Locate the cell with the specified text and output its (x, y) center coordinate. 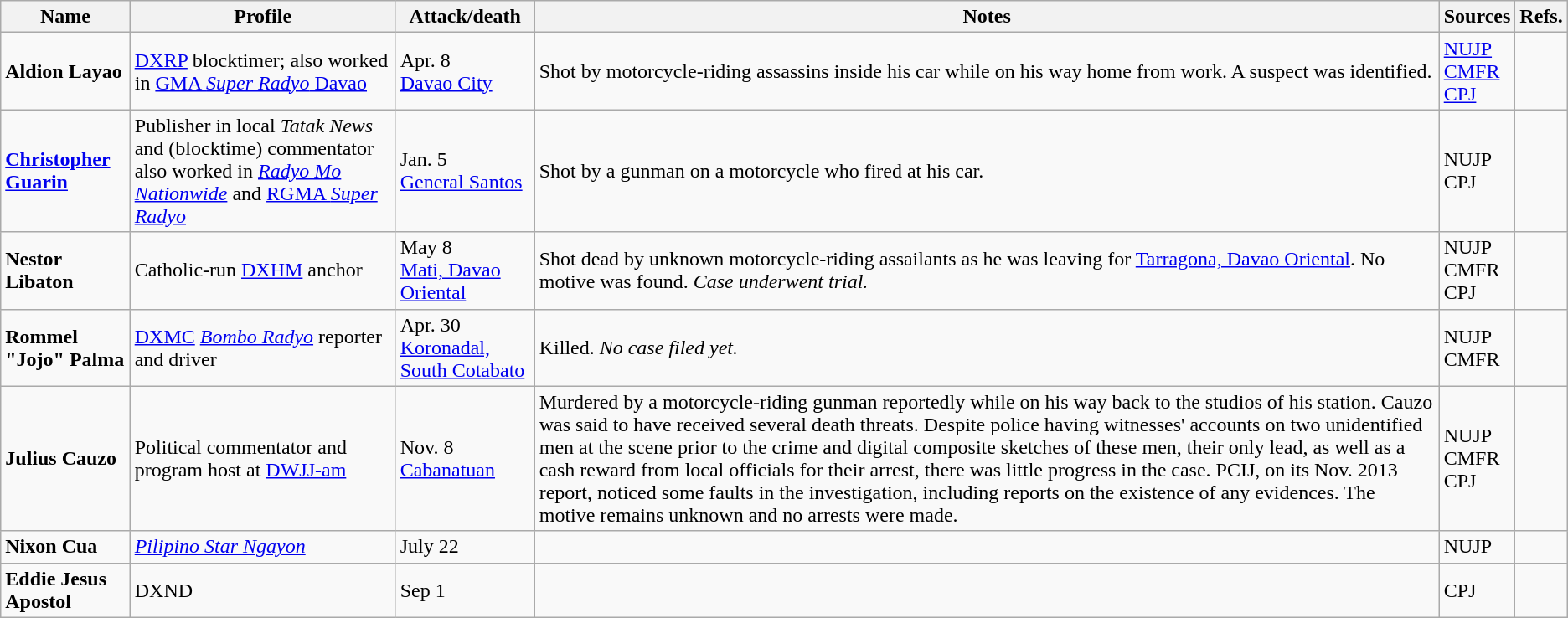
Apr. 30Koronadal, South Cotabato (465, 348)
Nixon Cua (65, 547)
Political commentator and program host at DWJJ-am (263, 459)
Killed. No case filed yet. (987, 348)
Sources (1478, 17)
NUJP (1478, 547)
Pilipino Star Ngayon (263, 547)
Nestor Libaton (65, 270)
Publisher in local Tatak News and (blocktime) commentator also worked in Radyo Mo Nationwide and RGMA Super Radyo (263, 171)
Shot dead by unknown motorcycle-riding assailants as he was leaving for Tarragona, Davao Oriental. No motive was found. Case underwent trial. (987, 270)
CPJ (1478, 590)
Julius Cauzo (65, 459)
Shot by motorcycle-riding assassins inside his car while on his way home from work. A suspect was identified. (987, 71)
Rommel "Jojo" Palma (65, 348)
Eddie Jesus Apostol (65, 590)
Notes (987, 17)
Aldion Layao (65, 71)
DXRP blocktimer; also worked in GMA Super Radyo Davao (263, 71)
Refs. (1541, 17)
Name (65, 17)
Christopher Guarin (65, 171)
DXMC Bombo Radyo reporter and driver (263, 348)
July 22 (465, 547)
NUJPCPJ (1478, 171)
Profile (263, 17)
Sep 1 (465, 590)
DXND (263, 590)
May 8Mati, Davao Oriental (465, 270)
Apr. 8Davao City (465, 71)
Catholic-run DXHM anchor (263, 270)
Nov. 8Cabanatuan (465, 459)
NUJPCMFR (1478, 348)
Attack/death (465, 17)
Shot by a gunman on a motorcycle who fired at his car. (987, 171)
Jan. 5General Santos (465, 171)
